Capture the cell that displays the provided text and extract its [X, Y] central coordinate. 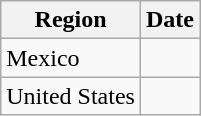
Date [170, 20]
Region [71, 20]
United States [71, 96]
Mexico [71, 58]
